Search for the cell housing the specified text and yield its (x, y) center coordinate. 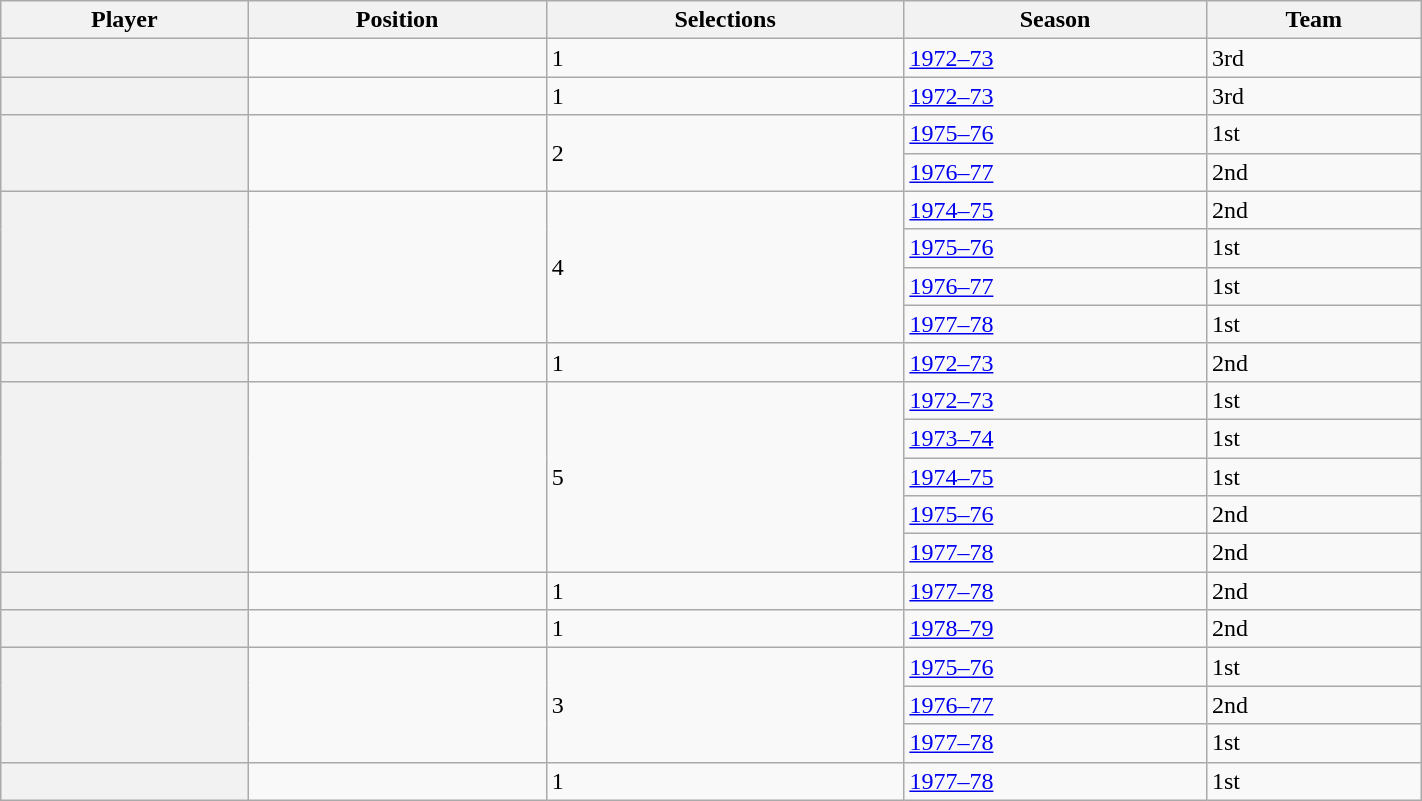
Season (1055, 20)
Position (397, 20)
5 (725, 476)
1978–79 (1055, 629)
2 (725, 153)
Player (124, 20)
1973–74 (1055, 438)
3 (725, 705)
Team (1314, 20)
Selections (725, 20)
4 (725, 267)
